Extract the [x, y] coordinate from the center of the cell holding the provided text.  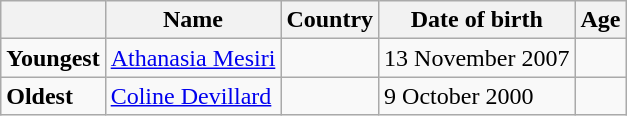
Athanasia Mesiri [193, 58]
Name [193, 20]
Oldest [53, 96]
13 November 2007 [477, 58]
Date of birth [477, 20]
Country [330, 20]
Age [600, 20]
Youngest [53, 58]
9 October 2000 [477, 96]
Coline Devillard [193, 96]
